Detect which cell encompasses the target text, then output its [X, Y] center coordinate. 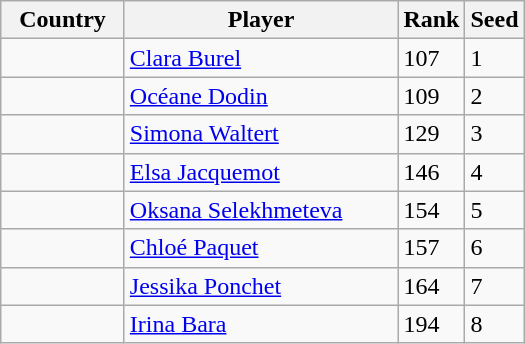
2 [494, 96]
Océane Dodin [261, 96]
Rank [432, 20]
107 [432, 58]
Elsa Jacquemot [261, 172]
157 [432, 248]
164 [432, 286]
109 [432, 96]
Country [63, 20]
8 [494, 324]
Simona Waltert [261, 134]
Irina Bara [261, 324]
194 [432, 324]
5 [494, 210]
129 [432, 134]
Clara Burel [261, 58]
Chloé Paquet [261, 248]
Oksana Selekhmeteva [261, 210]
Jessika Ponchet [261, 286]
3 [494, 134]
6 [494, 248]
Seed [494, 20]
4 [494, 172]
Player [261, 20]
146 [432, 172]
154 [432, 210]
1 [494, 58]
7 [494, 286]
